Output the (x, y) coordinate of the center of the cell containing the given text.  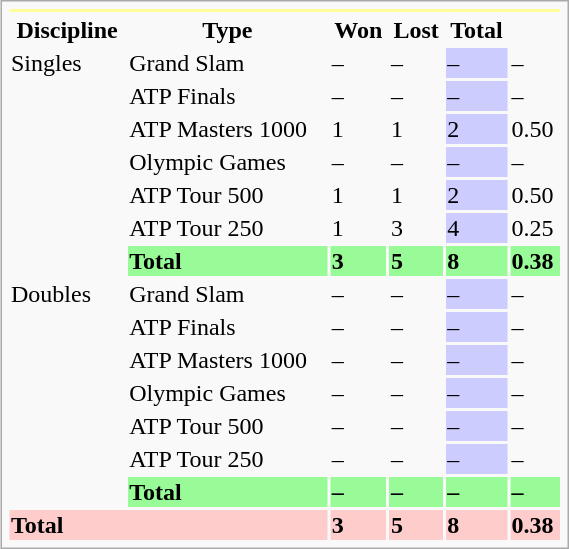
Discipline (68, 30)
0.25 (535, 228)
Won (358, 30)
Doubles (68, 393)
Type (228, 30)
Lost (416, 30)
4 (476, 228)
Singles (68, 162)
